Detect which cell encompasses the target text, then output its (x, y) center coordinate. 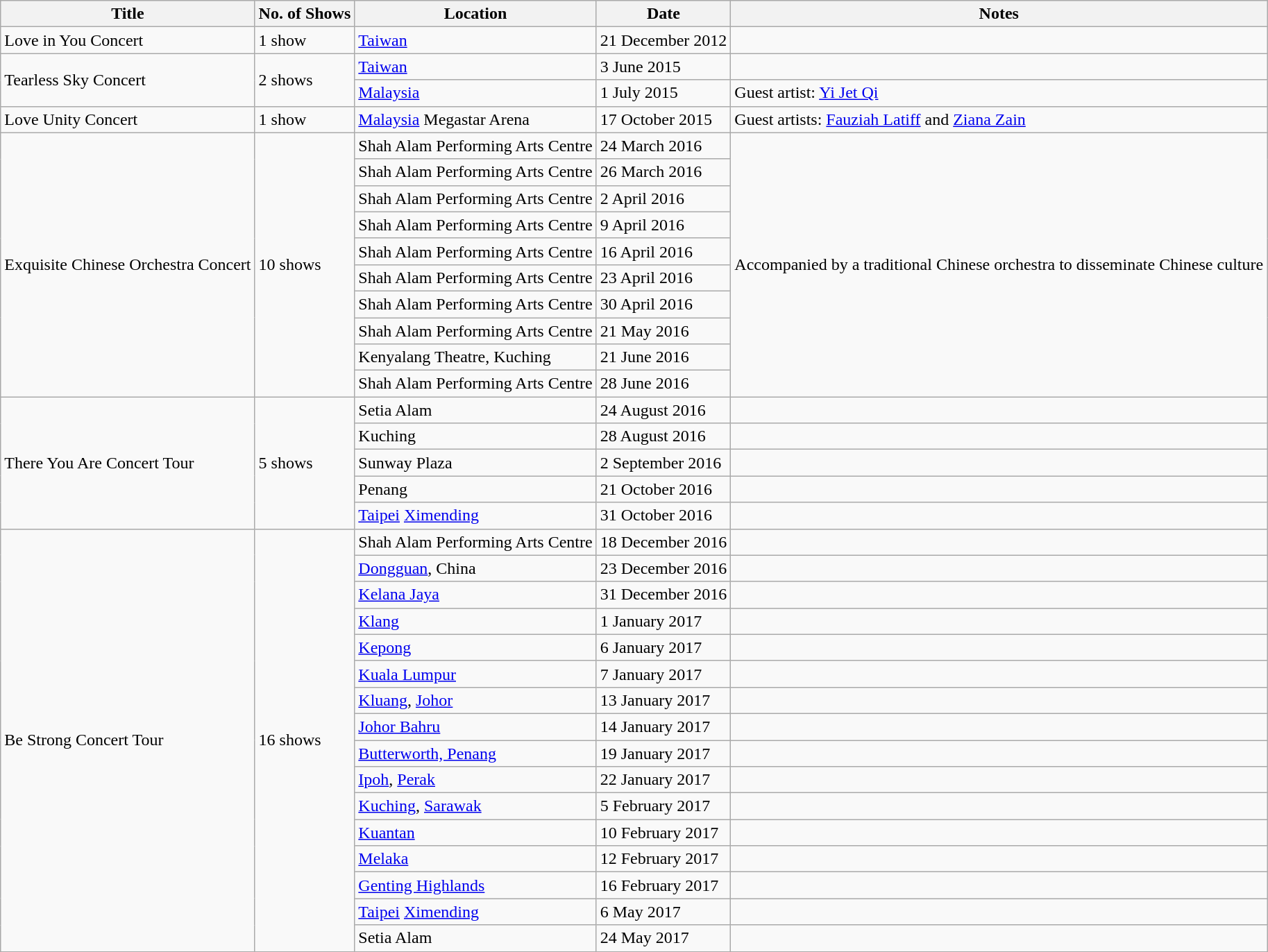
5 shows (305, 463)
Genting Highlands (475, 885)
Exquisite Chinese Orchestra Concert (128, 265)
30 April 2016 (663, 304)
Title (128, 14)
23 April 2016 (663, 278)
There You Are Concert Tour (128, 463)
3 June 2015 (663, 67)
24 March 2016 (663, 146)
Penang (475, 489)
Guest artists: Fauziah Latiff and Ziana Zain (999, 119)
21 June 2016 (663, 357)
Love Unity Concert (128, 119)
Sunway Plaza (475, 463)
16 shows (305, 740)
17 October 2015 (663, 119)
6 January 2017 (663, 647)
28 June 2016 (663, 384)
Tearless Sky Concert (128, 80)
Malaysia (475, 93)
5 February 2017 (663, 806)
2 September 2016 (663, 463)
26 March 2016 (663, 172)
Notes (999, 14)
24 August 2016 (663, 410)
Johor Bahru (475, 726)
Klang (475, 621)
1 January 2017 (663, 621)
Guest artist: Yi Jet Qi (999, 93)
1 July 2015 (663, 93)
Kelana Jaya (475, 595)
21 May 2016 (663, 331)
23 December 2016 (663, 568)
14 January 2017 (663, 726)
Kluang, Johor (475, 700)
10 shows (305, 265)
13 January 2017 (663, 700)
16 February 2017 (663, 885)
Melaka (475, 859)
Kepong (475, 647)
Kuching (475, 436)
31 October 2016 (663, 516)
12 February 2017 (663, 859)
19 January 2017 (663, 753)
Dongguan, China (475, 568)
9 April 2016 (663, 225)
6 May 2017 (663, 912)
28 August 2016 (663, 436)
22 January 2017 (663, 780)
7 January 2017 (663, 674)
Kuching, Sarawak (475, 806)
31 December 2016 (663, 595)
21 October 2016 (663, 489)
Date (663, 14)
Accompanied by a traditional Chinese orchestra to disseminate Chinese culture (999, 265)
No. of Shows (305, 14)
10 February 2017 (663, 833)
16 April 2016 (663, 251)
24 May 2017 (663, 938)
Kenyalang Theatre, Kuching (475, 357)
Malaysia Megastar Arena (475, 119)
21 December 2012 (663, 40)
Butterworth, Penang (475, 753)
Kuantan (475, 833)
2 April 2016 (663, 198)
Location (475, 14)
18 December 2016 (663, 542)
2 shows (305, 80)
Ipoh, Perak (475, 780)
Love in You Concert (128, 40)
Be Strong Concert Tour (128, 740)
Kuala Lumpur (475, 674)
